For the text-containing cell, return its midpoint in (x, y) coordinate format. 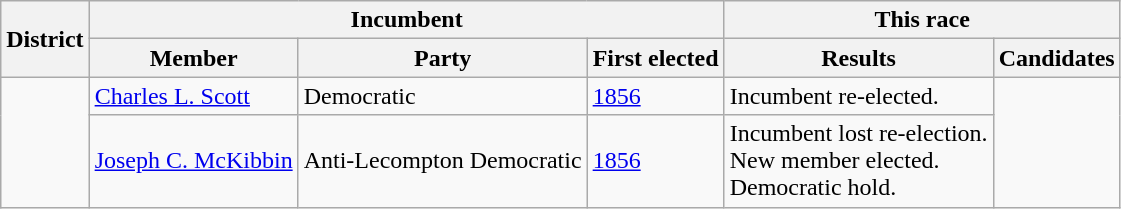
Incumbent (406, 20)
Incumbent re-elected. (858, 96)
Candidates (1056, 58)
Party (442, 58)
First elected (656, 58)
District (45, 39)
Results (858, 58)
This race (922, 20)
Member (194, 58)
Joseph C. McKibbin (194, 161)
Incumbent lost re-election.New member elected.Democratic hold. (858, 161)
Democratic (442, 96)
Charles L. Scott (194, 96)
Anti-Lecompton Democratic (442, 161)
